Search for the cell housing the specified text and yield its [X, Y] center coordinate. 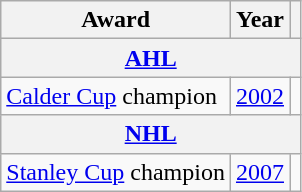
AHL [151, 58]
Calder Cup champion [116, 96]
2007 [260, 172]
Year [260, 20]
NHL [151, 134]
Stanley Cup champion [116, 172]
2002 [260, 96]
Award [116, 20]
